Scan for the cell matching the given text and deliver its [x, y] coordinate at center. 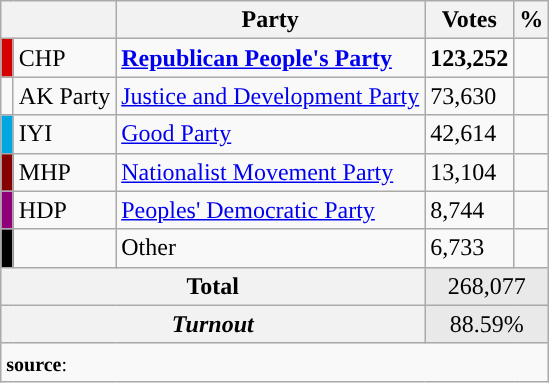
Nationalist Movement Party [270, 172]
73,630 [470, 96]
Votes [470, 20]
42,614 [470, 134]
% [532, 20]
Other [270, 248]
88.59% [487, 324]
source: [275, 362]
6,733 [470, 248]
HDP [64, 210]
268,077 [487, 286]
Peoples' Democratic Party [270, 210]
Republican People's Party [270, 58]
13,104 [470, 172]
IYI [64, 134]
Justice and Development Party [270, 96]
Good Party [270, 134]
Party [270, 20]
Total [213, 286]
Turnout [213, 324]
MHP [64, 172]
CHP [64, 58]
AK Party [64, 96]
123,252 [470, 58]
8,744 [470, 210]
